Find where the given text appears and provide that cell's center as [X, Y] coordinate. 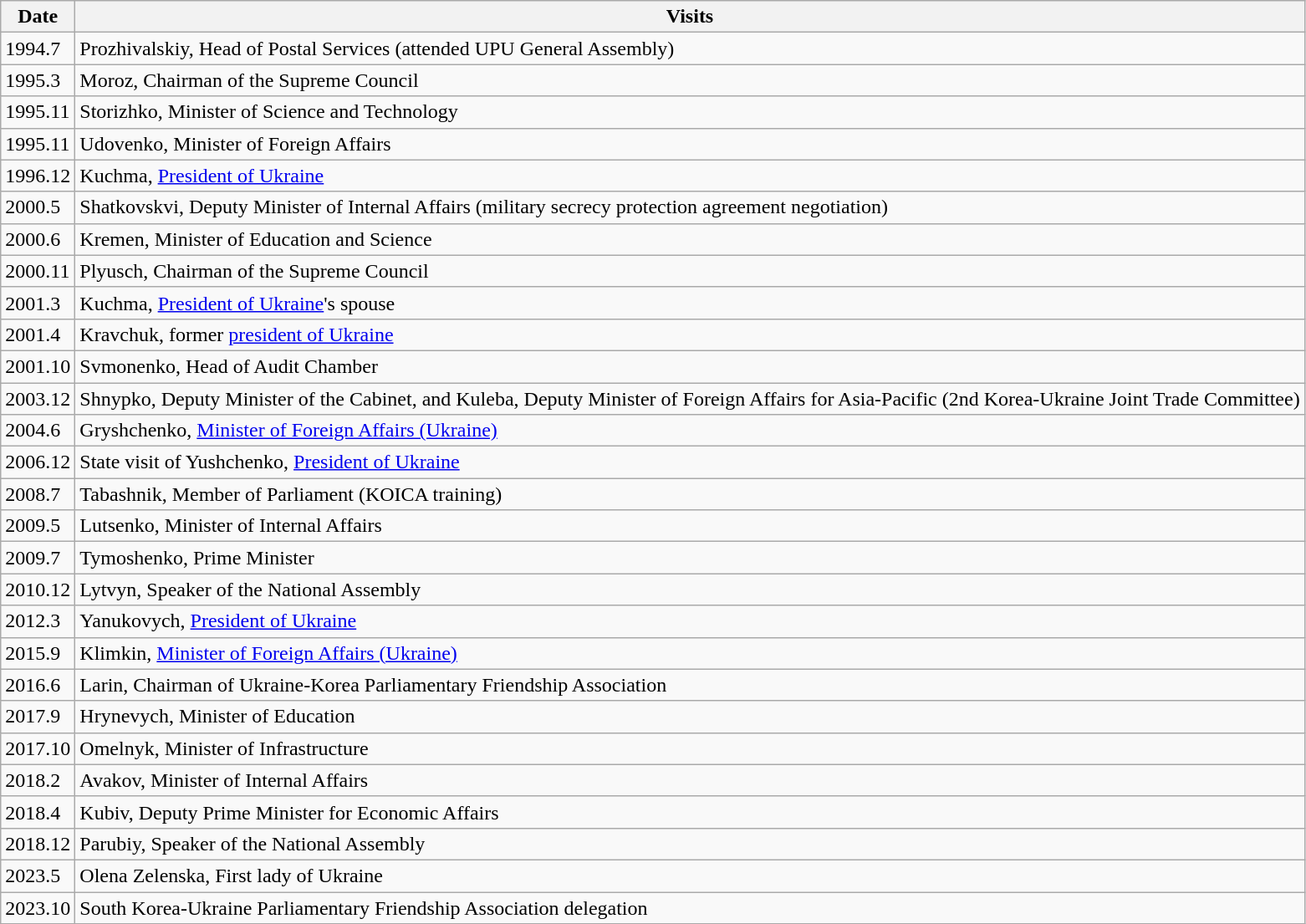
2009.5 [38, 526]
2018.4 [38, 812]
Omelnyk, Minister of Infrastructure [690, 748]
2012.3 [38, 621]
Moroz, Chairman of the Supreme Council [690, 80]
2018.2 [38, 780]
Parubiy, Speaker of the National Assembly [690, 844]
1996.12 [38, 176]
2010.12 [38, 590]
2000.5 [38, 207]
2004.6 [38, 431]
Shnypko, Deputy Minister of the Cabinet, and Kuleba, Deputy Minister of Foreign Affairs for Asia-Pacific (2nd Korea-Ukraine Joint Trade Committee) [690, 399]
Larin, Chairman of Ukraine-Korea Parliamentary Friendship Association [690, 685]
2001.3 [38, 303]
2017.9 [38, 717]
2003.12 [38, 399]
Visits [690, 17]
Kravchuk, former president of Ukraine [690, 334]
Olena Zelenska, First lady of Ukraine [690, 876]
2016.6 [38, 685]
Klimkin, Minister of Foreign Affairs (Ukraine) [690, 653]
Date [38, 17]
2000.11 [38, 271]
Kuchma, President of Ukraine [690, 176]
Tabashnik, Member of Parliament (KOICA training) [690, 494]
Storizhko, Minister of Science and Technology [690, 112]
Kubiv, Deputy Prime Minister for Economic Affairs [690, 812]
Tymoshenko, Prime Minister [690, 558]
Udovenko, Minister of Foreign Affairs [690, 144]
Avakov, Minister of Internal Affairs [690, 780]
2001.4 [38, 334]
Svmonenko, Head of Audit Chamber [690, 366]
Gryshchenko, Minister of Foreign Affairs (Ukraine) [690, 431]
State visit of Yushchenko, President of Ukraine [690, 462]
1994.7 [38, 48]
Hrynevych, Minister of Education [690, 717]
2000.6 [38, 239]
2015.9 [38, 653]
Lutsenko, Minister of Internal Affairs [690, 526]
2001.10 [38, 366]
Plyusch, Chairman of the Supreme Council [690, 271]
South Korea-Ukraine Parliamentary Friendship Association delegation [690, 907]
2023.5 [38, 876]
Shatkovskvi, Deputy Minister of Internal Affairs (military secrecy protection agreement negotiation) [690, 207]
2008.7 [38, 494]
Kuchma, President of Ukraine's spouse [690, 303]
Prozhivalskiy, Head of Postal Services (attended UPU General Assembly) [690, 48]
Lytvyn, Speaker of the National Assembly [690, 590]
1995.3 [38, 80]
2018.12 [38, 844]
2017.10 [38, 748]
2006.12 [38, 462]
Yanukovych, President of Ukraine [690, 621]
2009.7 [38, 558]
2023.10 [38, 907]
Kremen, Minister of Education and Science [690, 239]
